Return the [x, y] coordinate for the center point of the cell that contains the specified text.  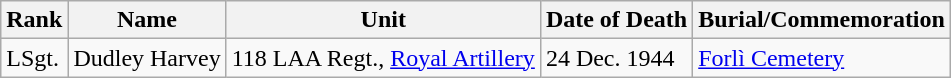
Forlì Cemetery [822, 58]
Date of Death [616, 20]
Dudley Harvey [147, 58]
Unit [383, 20]
LSgt. [34, 58]
Rank [34, 20]
Burial/Commemoration [822, 20]
118 LAA Regt., Royal Artillery [383, 58]
24 Dec. 1944 [616, 58]
Name [147, 20]
